Return the (X, Y) coordinate for the center point of the cell that contains the specified text.  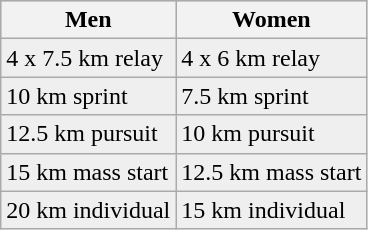
10 km pursuit (272, 134)
15 km mass start (88, 172)
15 km individual (272, 210)
7.5 km sprint (272, 96)
20 km individual (88, 210)
Women (272, 20)
12.5 km mass start (272, 172)
4 x 7.5 km relay (88, 58)
4 x 6 km relay (272, 58)
10 km sprint (88, 96)
12.5 km pursuit (88, 134)
Men (88, 20)
